For the text-containing cell, return its midpoint in [x, y] coordinate format. 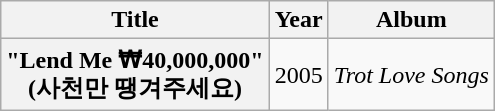
2005 [298, 74]
Trot Love Songs [411, 74]
Album [411, 20]
"Lend Me ₩40,000,000"(사천만 땡겨주세요) [135, 74]
Title [135, 20]
Year [298, 20]
